Return [X, Y] of the center of cell containing provided text 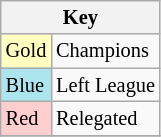
Gold [26, 51]
Key [80, 17]
Blue [26, 85]
Champions [106, 51]
Left League [106, 85]
Relegated [106, 118]
Red [26, 118]
